Search for the cell housing the specified text and yield its [X, Y] center coordinate. 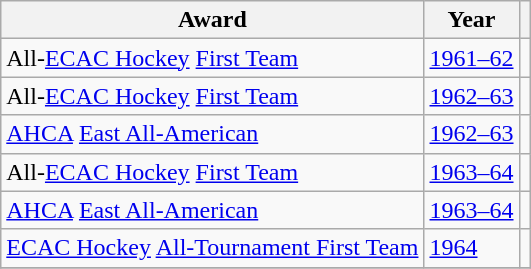
Award [212, 20]
Year [472, 20]
ECAC Hockey All-Tournament First Team [212, 248]
1964 [472, 248]
1961–62 [472, 58]
